Return the [X, Y] coordinate for the center point of the cell that contains the specified text.  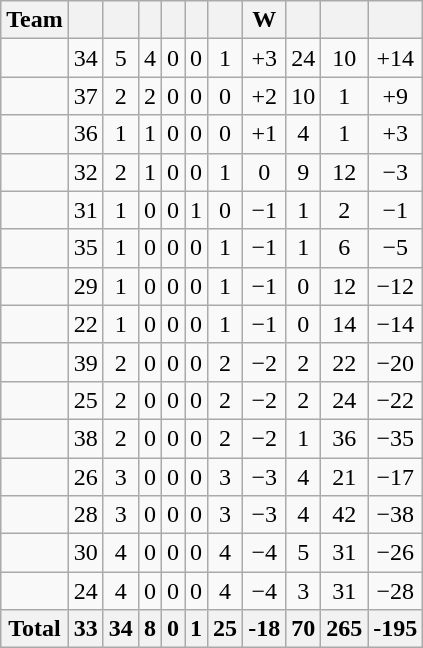
−17 [396, 477]
−5 [396, 248]
+1 [264, 134]
32 [86, 172]
-18 [264, 629]
−20 [396, 362]
+9 [396, 96]
265 [344, 629]
−12 [396, 286]
26 [86, 477]
42 [344, 515]
70 [304, 629]
35 [86, 248]
−22 [396, 400]
−26 [396, 553]
29 [86, 286]
37 [86, 96]
−28 [396, 591]
38 [86, 438]
−35 [396, 438]
+2 [264, 96]
21 [344, 477]
39 [86, 362]
−38 [396, 515]
−14 [396, 324]
+14 [396, 58]
Total [35, 629]
33 [86, 629]
9 [304, 172]
W [264, 20]
30 [86, 553]
8 [150, 629]
-195 [396, 629]
14 [344, 324]
Team [35, 20]
6 [344, 248]
28 [86, 515]
